Identify which cell holds the provided text, then report its (X, Y) central coordinate. 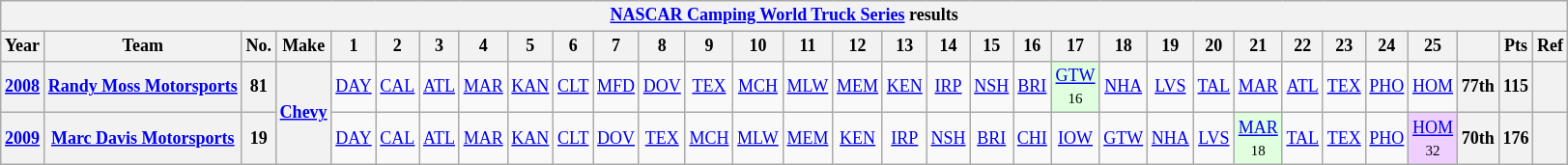
18 (1124, 46)
Team (143, 46)
70th (1478, 139)
GTW16 (1075, 87)
7 (616, 46)
Randy Moss Motorsports (143, 87)
77th (1478, 87)
HOM (1434, 87)
Pts (1516, 46)
Ref (1551, 46)
Chevy (303, 112)
9 (709, 46)
16 (1033, 46)
HOM32 (1434, 139)
GTW (1124, 139)
5 (530, 46)
115 (1516, 87)
2009 (23, 139)
10 (757, 46)
IOW (1075, 139)
22 (1302, 46)
14 (949, 46)
CHI (1033, 139)
21 (1258, 46)
25 (1434, 46)
23 (1344, 46)
MAR18 (1258, 139)
12 (858, 46)
No. (259, 46)
2008 (23, 87)
2 (398, 46)
NASCAR Camping World Truck Series results (784, 15)
MFD (616, 87)
24 (1387, 46)
Marc Davis Motorsports (143, 139)
20 (1213, 46)
13 (904, 46)
6 (574, 46)
17 (1075, 46)
11 (808, 46)
Year (23, 46)
3 (440, 46)
1 (354, 46)
15 (991, 46)
Make (303, 46)
81 (259, 87)
4 (483, 46)
8 (662, 46)
176 (1516, 139)
